Output the [x, y] coordinate of the center of the cell containing the given text.  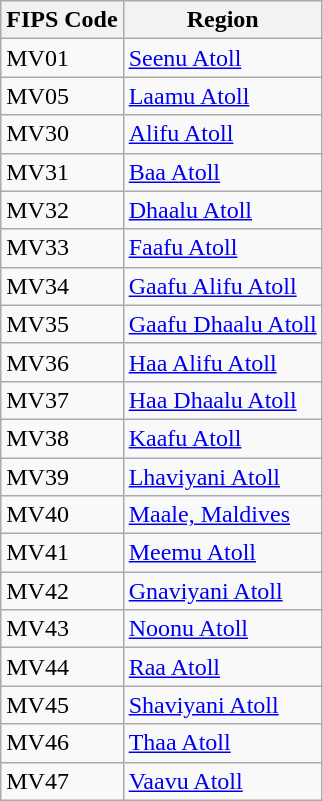
MV34 [62, 286]
Dhaalu Atoll [222, 210]
MV41 [62, 553]
Laamu Atoll [222, 96]
Haa Alifu Atoll [222, 362]
Region [222, 20]
FIPS Code [62, 20]
MV42 [62, 591]
Seenu Atoll [222, 58]
Maale, Maldives [222, 515]
Gaafu Dhaalu Atoll [222, 324]
Alifu Atoll [222, 134]
MV46 [62, 743]
Gnaviyani Atoll [222, 591]
Shaviyani Atoll [222, 705]
Meemu Atoll [222, 553]
Thaa Atoll [222, 743]
Vaavu Atoll [222, 781]
Noonu Atoll [222, 629]
MV01 [62, 58]
Gaafu Alifu Atoll [222, 286]
MV47 [62, 781]
Kaafu Atoll [222, 438]
MV38 [62, 438]
MV43 [62, 629]
MV39 [62, 477]
MV44 [62, 667]
MV37 [62, 400]
Haa Dhaalu Atoll [222, 400]
MV33 [62, 248]
Raa Atoll [222, 667]
MV35 [62, 324]
MV30 [62, 134]
Baa Atoll [222, 172]
MV05 [62, 96]
MV32 [62, 210]
Lhaviyani Atoll [222, 477]
Faafu Atoll [222, 248]
MV31 [62, 172]
MV40 [62, 515]
MV36 [62, 362]
MV45 [62, 705]
